Provide the [X, Y] coordinate of the cell's center where the given text is located.  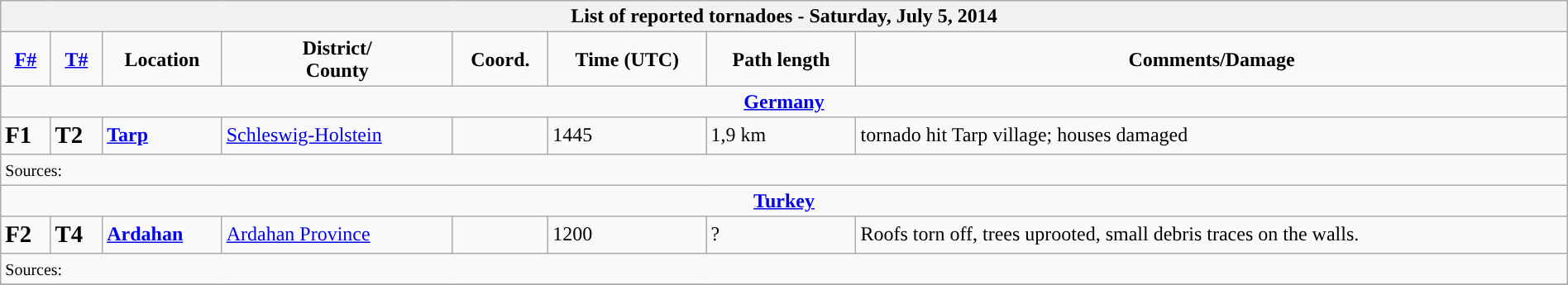
Location [162, 59]
Roofs torn off, trees uprooted, small debris traces on the walls. [1212, 235]
Ardahan Province [337, 235]
F1 [26, 135]
1,9 km [781, 135]
1445 [627, 135]
Schleswig-Holstein [337, 135]
T# [76, 59]
Coord. [500, 59]
Path length [781, 59]
F2 [26, 235]
F# [26, 59]
Comments/Damage [1212, 59]
Time (UTC) [627, 59]
Turkey [784, 201]
? [781, 235]
District/County [337, 59]
T2 [76, 135]
Ardahan [162, 235]
T4 [76, 235]
List of reported tornadoes - Saturday, July 5, 2014 [784, 17]
tornado hit Tarp village; houses damaged [1212, 135]
Germany [784, 102]
Tarp [162, 135]
1200 [627, 235]
